Scan for the cell matching the given text and deliver its (X, Y) coordinate at center. 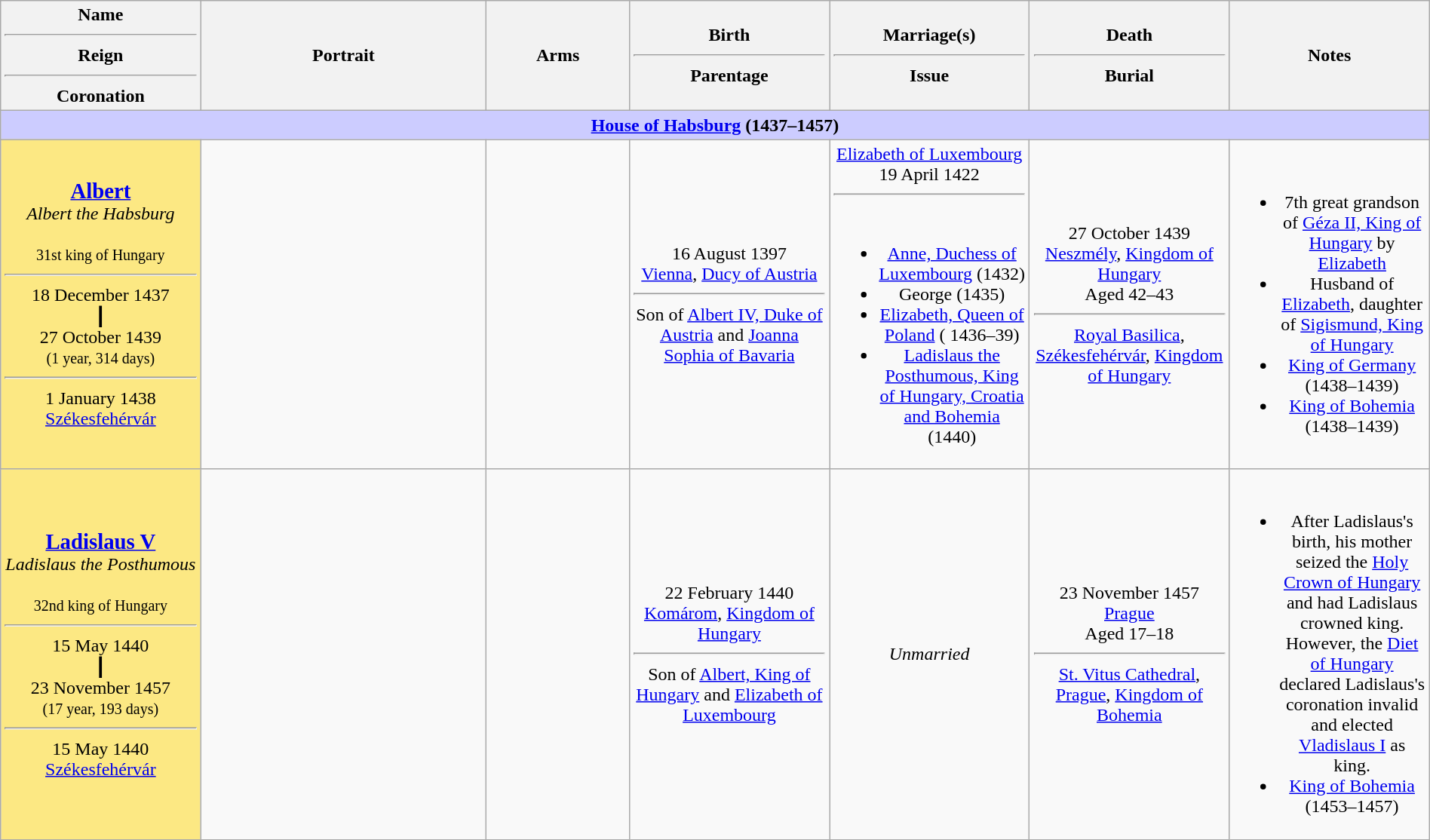
Unmarried (929, 655)
16 August 1397Vienna, Ducy of AustriaSon of Albert IV, Duke of Austria and Joanna Sophia of Bavaria (729, 305)
DeathBurial (1130, 56)
22 February 1440Komárom, Kingdom of HungarySon of Albert, King of Hungary and Elizabeth of Luxembourg (729, 655)
23 November 1457PragueAged 17–18St. Vitus Cathedral, Prague, Kingdom of Bohemia (1130, 655)
Ladislaus VLadislaus the Posthumous32nd king of Hungary15 May 1440┃23 November 1457(17 year, 193 days)15 May 1440Székesfehérvár (101, 655)
Marriage(s)Issue (929, 56)
AlbertAlbert the Habsburg31st king of Hungary18 December 1437┃27 October 1439(1 year, 314 days)1 January 1438Székesfehérvár (101, 305)
Notes (1329, 56)
Arms (558, 56)
27 October 1439Neszmély, Kingdom of HungaryAged 42–43Royal Basilica, Székesfehérvár, Kingdom of Hungary (1130, 305)
NameReignCoronation (101, 56)
Portrait (344, 56)
BirthParentage (729, 56)
House of Habsburg (1437–1457) (715, 125)
